From the cell containing the given text, extract its center point as [x, y] coordinate. 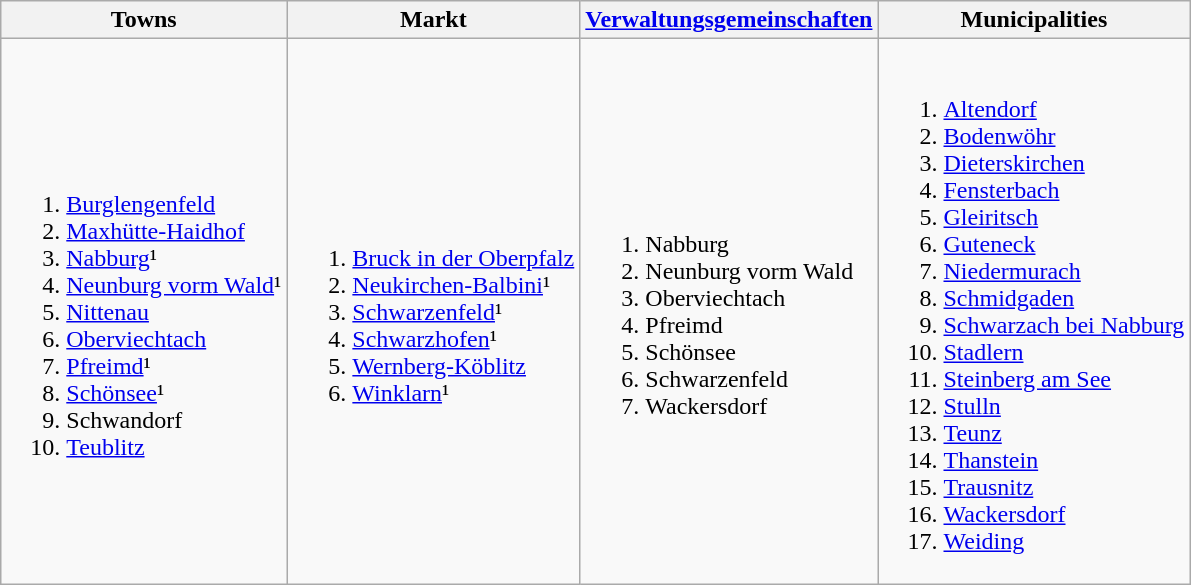
Markt [434, 20]
NabburgNeunburg vorm WaldOberviechtachPfreimdSchönseeSchwarzenfeldWackersdorf [729, 312]
Verwaltungsgemeinschaften [729, 20]
Bruck in der OberpfalzNeukirchen-Balbini¹Schwarzenfeld¹Schwarzhofen¹Wernberg-KöblitzWinklarn¹ [434, 312]
Municipalities [1034, 20]
BurglengenfeldMaxhütte-HaidhofNabburg¹Neunburg vorm Wald¹NittenauOberviechtachPfreimd¹Schönsee¹SchwandorfTeublitz [144, 312]
Towns [144, 20]
